Extract the [X, Y] coordinate from the center of the cell holding the provided text.  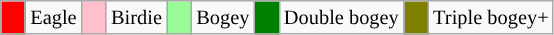
Bogey [222, 17]
Eagle [53, 17]
Double bogey [342, 17]
Birdie [136, 17]
Triple bogey+ [490, 17]
